Search for the cell housing the specified text and yield its [x, y] center coordinate. 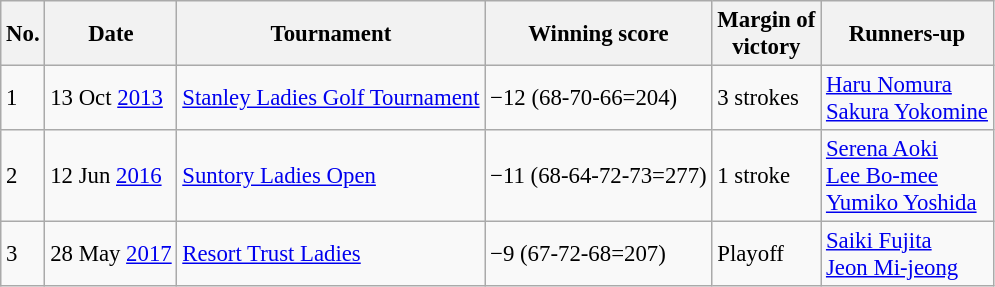
28 May 2017 [111, 254]
2 [23, 176]
Runners-up [908, 34]
Date [111, 34]
3 strokes [766, 98]
Haru Nomura Sakura Yokomine [908, 98]
Winning score [598, 34]
−12 (68-70-66=204) [598, 98]
Serena Aoki Lee Bo-mee Yumiko Yoshida [908, 176]
Playoff [766, 254]
Margin ofvictory [766, 34]
−9 (67-72-68=207) [598, 254]
−11 (68-64-72-73=277) [598, 176]
Tournament [331, 34]
Suntory Ladies Open [331, 176]
1 [23, 98]
12 Jun 2016 [111, 176]
No. [23, 34]
Saiki Fujita Jeon Mi-jeong [908, 254]
Stanley Ladies Golf Tournament [331, 98]
3 [23, 254]
Resort Trust Ladies [331, 254]
13 Oct 2013 [111, 98]
1 stroke [766, 176]
